Pinpoint the cell where the given text exists, returning its (x, y) midpoint coordinate. 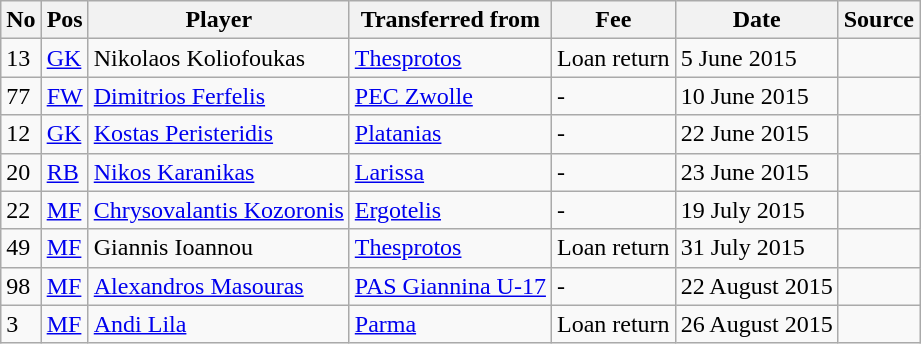
77 (21, 96)
26 August 2015 (756, 324)
Fee (613, 20)
19 July 2015 (756, 210)
20 (21, 172)
Ergotelis (450, 210)
12 (21, 134)
FW (64, 96)
22 (21, 210)
Transferred from (450, 20)
Date (756, 20)
Source (878, 20)
23 June 2015 (756, 172)
5 June 2015 (756, 58)
49 (21, 248)
Pos (64, 20)
Parma (450, 324)
10 June 2015 (756, 96)
31 July 2015 (756, 248)
Nikos Karanikas (218, 172)
22 August 2015 (756, 286)
13 (21, 58)
3 (21, 324)
22 June 2015 (756, 134)
Alexandros Masouras (218, 286)
Chrysovalantis Kozoronis (218, 210)
98 (21, 286)
Dimitrios Ferfelis (218, 96)
RB (64, 172)
Kostas Peristeridis (218, 134)
Andi Lila (218, 324)
PAS Giannina U-17 (450, 286)
Player (218, 20)
No (21, 20)
PEC Zwolle (450, 96)
Platanias (450, 134)
Giannis Ioannou (218, 248)
Nikolaos Koliofoukas (218, 58)
Larissa (450, 172)
